Return the [x, y] coordinate for the center point of the cell that contains the specified text.  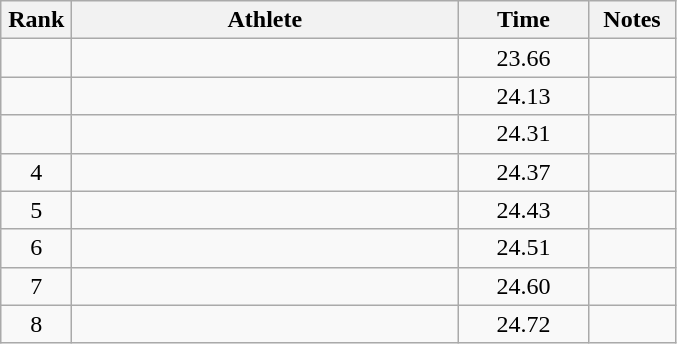
24.13 [524, 96]
24.60 [524, 286]
8 [36, 324]
Notes [632, 20]
24.72 [524, 324]
24.51 [524, 248]
24.43 [524, 210]
Rank [36, 20]
7 [36, 286]
Time [524, 20]
6 [36, 248]
24.31 [524, 134]
Athlete [265, 20]
5 [36, 210]
23.66 [524, 58]
24.37 [524, 172]
4 [36, 172]
